Return the (X, Y) coordinate for the center point of the cell that contains the specified text.  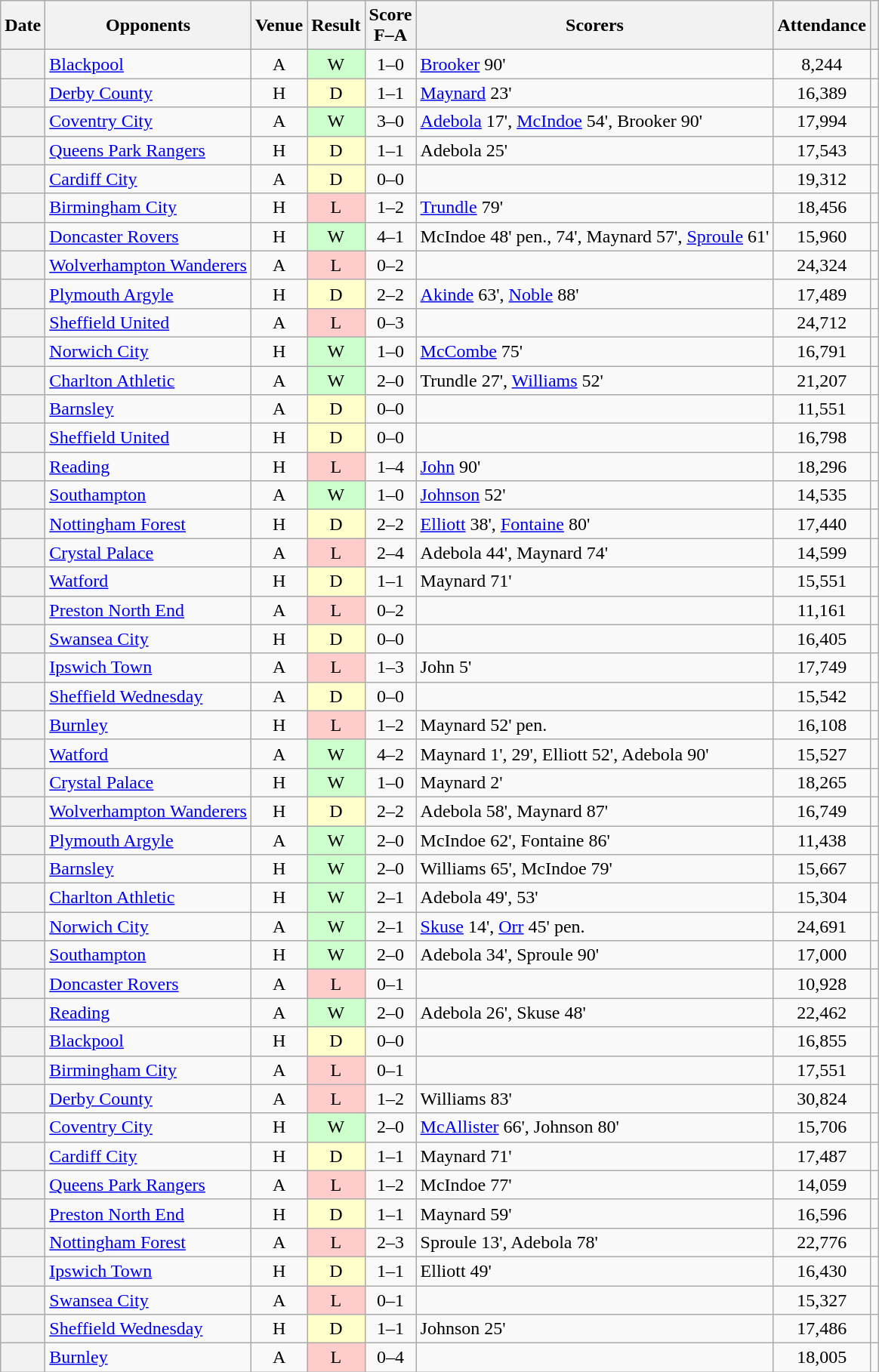
24,712 (822, 322)
24,324 (822, 265)
McIndoe 62', Fontaine 86' (595, 840)
Maynard 23' (595, 93)
John 5' (595, 668)
Attendance (822, 26)
ScoreF–A (390, 26)
Adebola 44', Maynard 74' (595, 553)
14,535 (822, 495)
2–4 (390, 553)
24,691 (822, 926)
3–0 (390, 122)
17,994 (822, 122)
Maynard 2' (595, 782)
15,304 (822, 898)
Scorers (595, 26)
4–2 (390, 754)
Johnson 52' (595, 495)
30,824 (822, 1099)
8,244 (822, 64)
16,108 (822, 725)
11,438 (822, 840)
Date (23, 26)
16,855 (822, 1041)
Johnson 25' (595, 1329)
15,667 (822, 869)
Opponents (148, 26)
16,596 (822, 1213)
14,599 (822, 553)
16,798 (822, 438)
18,296 (822, 467)
17,489 (822, 294)
Venue (279, 26)
0–3 (390, 322)
10,928 (822, 984)
17,000 (822, 955)
4–1 (390, 236)
17,543 (822, 150)
16,430 (822, 1271)
21,207 (822, 380)
16,389 (822, 93)
McIndoe 48' pen., 74', Maynard 57', Sproule 61' (595, 236)
Adebola 34', Sproule 90' (595, 955)
Adebola 25' (595, 150)
Adebola 58', Maynard 87' (595, 811)
McAllister 66', Johnson 80' (595, 1127)
0–4 (390, 1358)
16,749 (822, 811)
Akinde 63', Noble 88' (595, 294)
Brooker 90' (595, 64)
17,440 (822, 524)
18,456 (822, 208)
John 90' (595, 467)
22,776 (822, 1242)
1–3 (390, 668)
22,462 (822, 1013)
Trundle 79' (595, 208)
16,791 (822, 351)
Result (336, 26)
15,706 (822, 1127)
Elliott 38', Fontaine 80' (595, 524)
14,059 (822, 1185)
16,405 (822, 639)
15,527 (822, 754)
Maynard 1', 29', Elliott 52', Adebola 90' (595, 754)
2–3 (390, 1242)
15,327 (822, 1300)
18,005 (822, 1358)
11,161 (822, 610)
1–4 (390, 467)
Adebola 17', McIndoe 54', Brooker 90' (595, 122)
Adebola 26', Skuse 48' (595, 1013)
Williams 83' (595, 1099)
17,749 (822, 668)
Williams 65', McIndoe 79' (595, 869)
17,487 (822, 1156)
Adebola 49', 53' (595, 898)
Skuse 14', Orr 45' pen. (595, 926)
Maynard 59' (595, 1213)
Elliott 49' (595, 1271)
15,542 (822, 696)
15,551 (822, 581)
Sproule 13', Adebola 78' (595, 1242)
18,265 (822, 782)
17,486 (822, 1329)
17,551 (822, 1070)
Maynard 52' pen. (595, 725)
Trundle 27', Williams 52' (595, 380)
15,960 (822, 236)
19,312 (822, 179)
McIndoe 77' (595, 1185)
11,551 (822, 409)
McCombe 75' (595, 351)
